Return the (x, y) coordinate for the center point of the cell that contains the specified text.  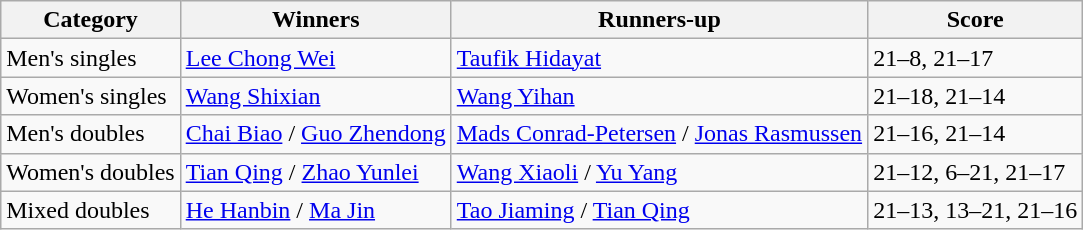
Runners-up (659, 20)
Mads Conrad-Petersen / Jonas Rasmussen (659, 134)
He Hanbin / Ma Jin (316, 210)
Men's doubles (90, 134)
Score (976, 20)
Tao Jiaming / Tian Qing (659, 210)
21–12, 6–21, 21–17 (976, 172)
21–8, 21–17 (976, 58)
Taufik Hidayat (659, 58)
Women's singles (90, 96)
21–18, 21–14 (976, 96)
Mixed doubles (90, 210)
Winners (316, 20)
21–16, 21–14 (976, 134)
Tian Qing / Zhao Yunlei (316, 172)
Wang Shixian (316, 96)
21–13, 13–21, 21–16 (976, 210)
Wang Yihan (659, 96)
Wang Xiaoli / Yu Yang (659, 172)
Women's doubles (90, 172)
Lee Chong Wei (316, 58)
Chai Biao / Guo Zhendong (316, 134)
Men's singles (90, 58)
Category (90, 20)
